Identify which cell holds the provided text, then report its (X, Y) central coordinate. 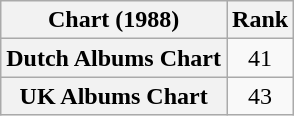
43 (260, 96)
UK Albums Chart (114, 96)
Dutch Albums Chart (114, 58)
41 (260, 58)
Rank (260, 20)
Chart (1988) (114, 20)
